Detect which cell encompasses the target text, then output its [X, Y] center coordinate. 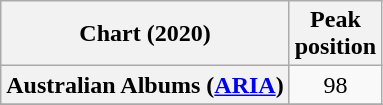
Chart (2020) [145, 34]
98 [335, 85]
Australian Albums (ARIA) [145, 85]
Peakposition [335, 34]
